Detect which cell encompasses the target text, then output its (x, y) center coordinate. 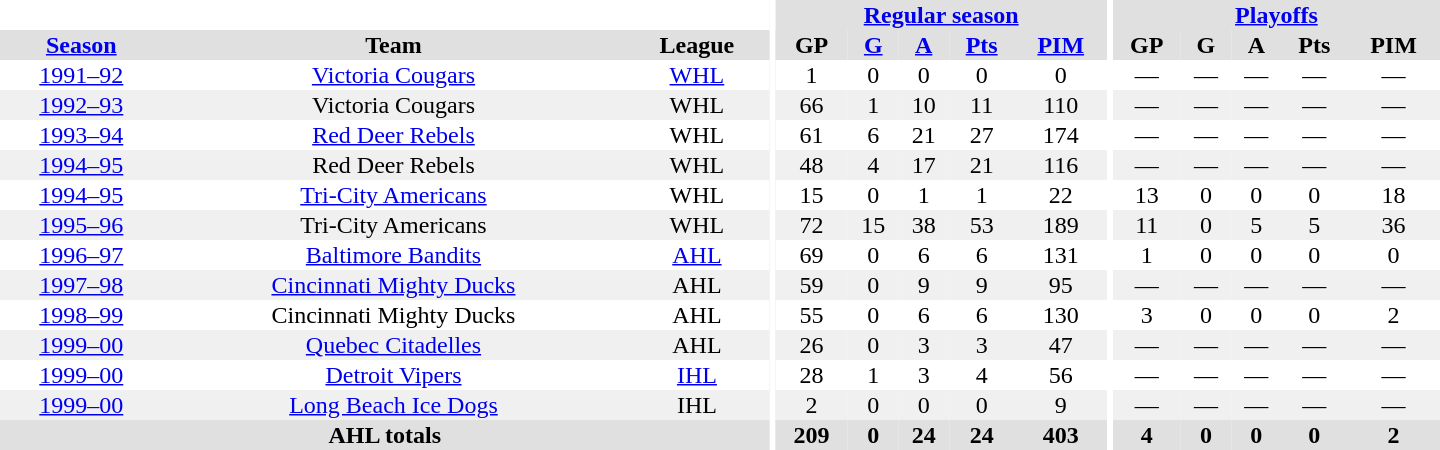
28 (812, 375)
1993–94 (82, 135)
47 (1060, 345)
AHL totals (385, 435)
38 (923, 225)
League (696, 45)
36 (1394, 225)
10 (923, 105)
56 (1060, 375)
189 (1060, 225)
209 (812, 435)
1996–97 (82, 255)
61 (812, 135)
66 (812, 105)
Detroit Vipers (394, 375)
Quebec Citadelles (394, 345)
22 (1060, 195)
1995–96 (82, 225)
1992–93 (82, 105)
131 (1060, 255)
27 (982, 135)
Baltimore Bandits (394, 255)
95 (1060, 285)
Regular season (941, 15)
26 (812, 345)
72 (812, 225)
403 (1060, 435)
13 (1147, 195)
Long Beach Ice Dogs (394, 405)
55 (812, 315)
69 (812, 255)
17 (923, 165)
1998–99 (82, 315)
59 (812, 285)
Playoffs (1276, 15)
1997–98 (82, 285)
Team (394, 45)
18 (1394, 195)
Season (82, 45)
110 (1060, 105)
130 (1060, 315)
116 (1060, 165)
48 (812, 165)
174 (1060, 135)
53 (982, 225)
1991–92 (82, 75)
